Output the (X, Y) coordinate of the center of the cell containing the given text.  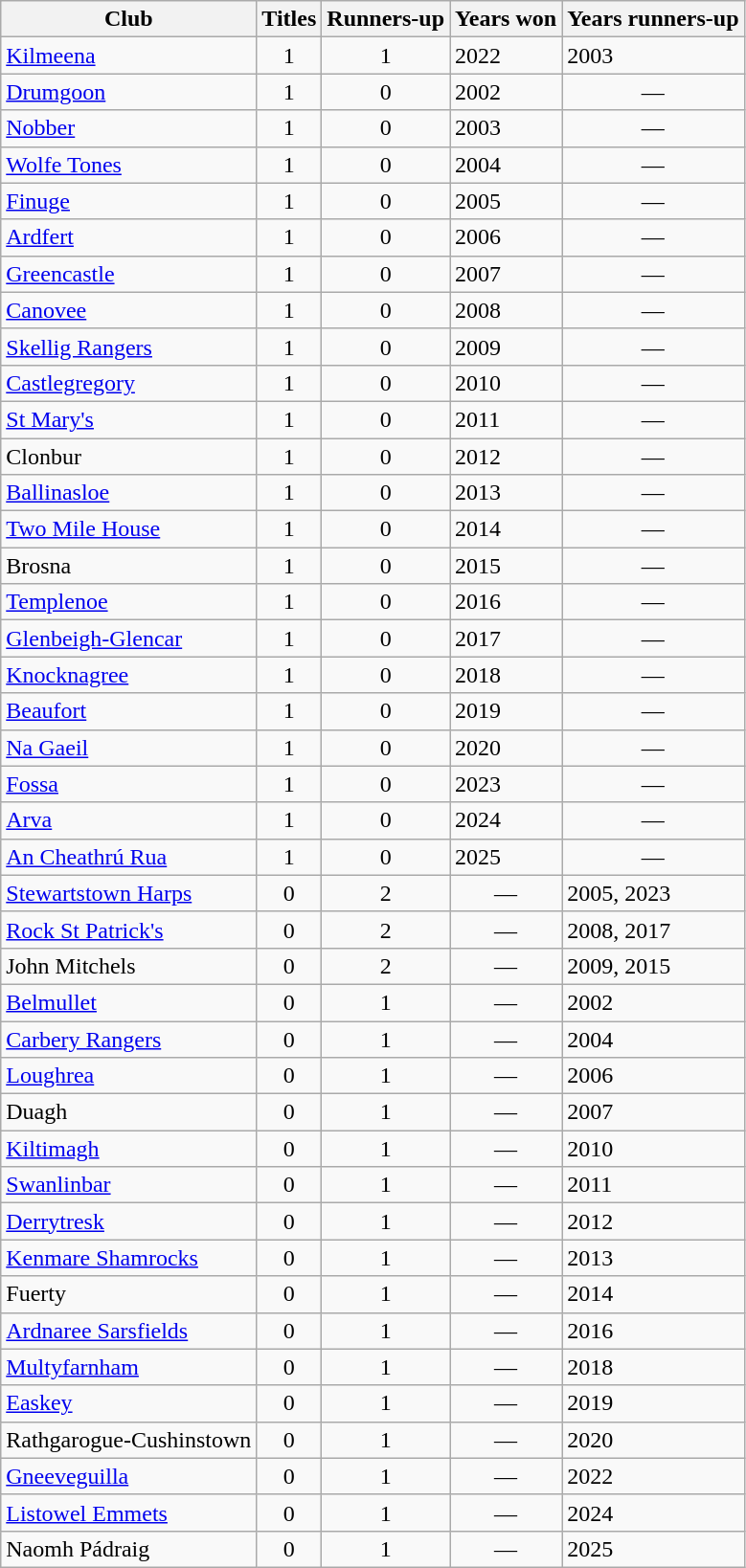
Fuerty (128, 1294)
Club (128, 19)
Castlegregory (128, 383)
Gneeveguilla (128, 1476)
Swanlinbar (128, 1185)
Skellig Rangers (128, 347)
Rathgarogue-Cushinstown (128, 1440)
Ardfert (128, 237)
Fossa (128, 784)
Greencastle (128, 274)
Two Mile House (128, 529)
Carbery Rangers (128, 1039)
Kenmare Shamrocks (128, 1258)
Finuge (128, 201)
Ardnaree Sarsfields (128, 1331)
Wolfe Tones (128, 165)
St Mary's (128, 419)
Kiltimagh (128, 1149)
2023 (506, 784)
Easkey (128, 1403)
Glenbeigh-Glencar (128, 638)
Years won (506, 19)
2008, 2017 (653, 930)
Kilmeena (128, 56)
Titles (289, 19)
Rock St Patrick's (128, 930)
Canovee (128, 310)
Nobber (128, 128)
Arva (128, 820)
Duagh (128, 1112)
2015 (506, 566)
2009, 2015 (653, 966)
Naomh Pádraig (128, 1549)
Loughrea (128, 1076)
2009 (506, 347)
Knocknagree (128, 675)
2005 (506, 201)
2017 (506, 638)
Templenoe (128, 602)
Ballinasloe (128, 493)
Years runners-up (653, 19)
An Cheathrú Rua (128, 857)
Listowel Emmets (128, 1512)
Na Gaeil (128, 748)
Drumgoon (128, 92)
Clonbur (128, 457)
John Mitchels (128, 966)
2008 (506, 310)
Runners-up (386, 19)
2005, 2023 (653, 893)
Brosna (128, 566)
Derrytresk (128, 1221)
Stewartstown Harps (128, 893)
Beaufort (128, 711)
Multyfarnham (128, 1367)
Belmullet (128, 1002)
